Provide the [x, y] coordinate of the cell's center where the given text is located.  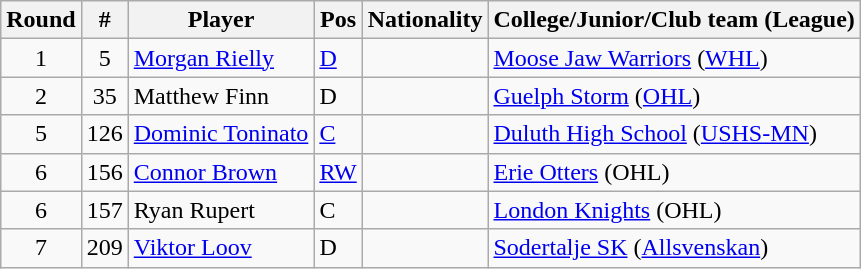
Guelph Storm (OHL) [674, 96]
209 [104, 248]
Round [41, 20]
RW [338, 172]
35 [104, 96]
Pos [338, 20]
Matthew Finn [221, 96]
126 [104, 134]
# [104, 20]
Sodertalje SK (Allsvenskan) [674, 248]
156 [104, 172]
Connor Brown [221, 172]
7 [41, 248]
Duluth High School (USHS-MN) [674, 134]
London Knights (OHL) [674, 210]
Dominic Toninato [221, 134]
157 [104, 210]
College/Junior/Club team (League) [674, 20]
Player [221, 20]
2 [41, 96]
1 [41, 58]
Viktor Loov [221, 248]
Erie Otters (OHL) [674, 172]
Nationality [425, 20]
Moose Jaw Warriors (WHL) [674, 58]
Morgan Rielly [221, 58]
Ryan Rupert [221, 210]
